For the text-containing cell, return its midpoint in [x, y] coordinate format. 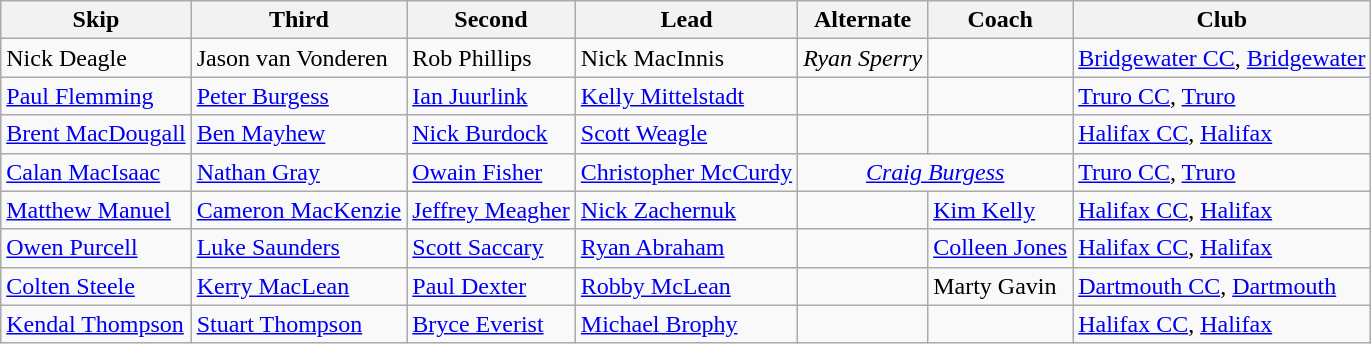
Paul Flemming [96, 96]
Ben Mayhew [299, 134]
Coach [1000, 20]
Kim Kelly [1000, 210]
Stuart Thompson [299, 324]
Colten Steele [96, 286]
Club [1222, 20]
Scott Saccary [492, 248]
Skip [96, 20]
Marty Gavin [1000, 286]
Bridgewater CC, Bridgewater [1222, 58]
Ryan Abraham [686, 248]
Calan MacIsaac [96, 172]
Peter Burgess [299, 96]
Nathan Gray [299, 172]
Rob Phillips [492, 58]
Scott Weagle [686, 134]
Jason van Vonderen [299, 58]
Owain Fisher [492, 172]
Cameron MacKenzie [299, 210]
Paul Dexter [492, 286]
Third [299, 20]
Nick Zachernuk [686, 210]
Jeffrey Meagher [492, 210]
Ian Juurlink [492, 96]
Kerry MacLean [299, 286]
Owen Purcell [96, 248]
Luke Saunders [299, 248]
Michael Brophy [686, 324]
Brent MacDougall [96, 134]
Colleen Jones [1000, 248]
Nick Burdock [492, 134]
Bryce Everist [492, 324]
Nick MacInnis [686, 58]
Second [492, 20]
Ryan Sperry [863, 58]
Lead [686, 20]
Alternate [863, 20]
Nick Deagle [96, 58]
Kendal Thompson [96, 324]
Craig Burgess [936, 172]
Matthew Manuel [96, 210]
Christopher McCurdy [686, 172]
Kelly Mittelstadt [686, 96]
Dartmouth CC, Dartmouth [1222, 286]
Robby McLean [686, 286]
